Capture the cell that displays the provided text and extract its [x, y] central coordinate. 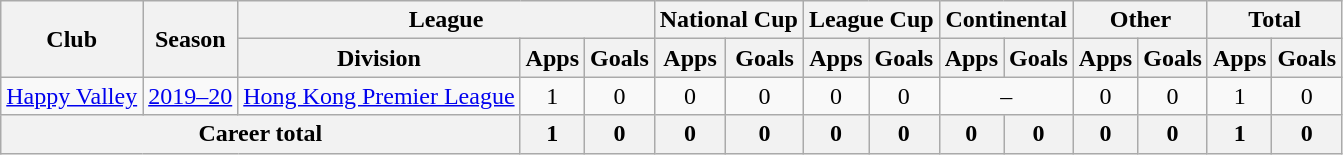
Continental [1006, 20]
– [1006, 96]
Career total [260, 134]
League Cup [871, 20]
National Cup [728, 20]
Happy Valley [72, 96]
League [446, 20]
Division [379, 58]
2019–20 [190, 96]
Club [72, 39]
Hong Kong Premier League [379, 96]
Other [1140, 20]
Season [190, 39]
Total [1274, 20]
